Output the (x, y) coordinate of the center of the cell containing the given text.  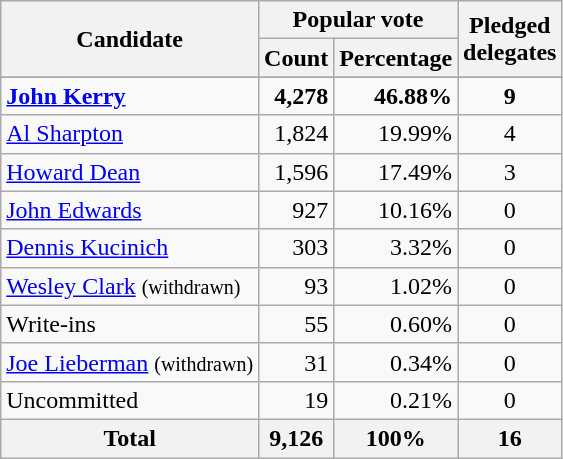
303 (296, 248)
55 (296, 324)
Write-ins (130, 324)
927 (296, 210)
19 (296, 400)
Al Sharpton (130, 134)
Candidate (130, 39)
Total (130, 438)
9 (510, 96)
100% (396, 438)
Wesley Clark (withdrawn) (130, 286)
John Edwards (130, 210)
Joe Lieberman (withdrawn) (130, 362)
0.21% (396, 400)
9,126 (296, 438)
46.88% (396, 96)
10.16% (396, 210)
0.34% (396, 362)
0.60% (396, 324)
John Kerry (130, 96)
Count (296, 58)
Howard Dean (130, 172)
16 (510, 438)
1,596 (296, 172)
3.32% (396, 248)
93 (296, 286)
17.49% (396, 172)
1,824 (296, 134)
1.02% (396, 286)
Pledgeddelegates (510, 39)
4,278 (296, 96)
Uncommitted (130, 400)
3 (510, 172)
Percentage (396, 58)
Dennis Kucinich (130, 248)
19.99% (396, 134)
Popular vote (358, 20)
4 (510, 134)
31 (296, 362)
